Extract the [X, Y] coordinate from the center of the cell holding the provided text.  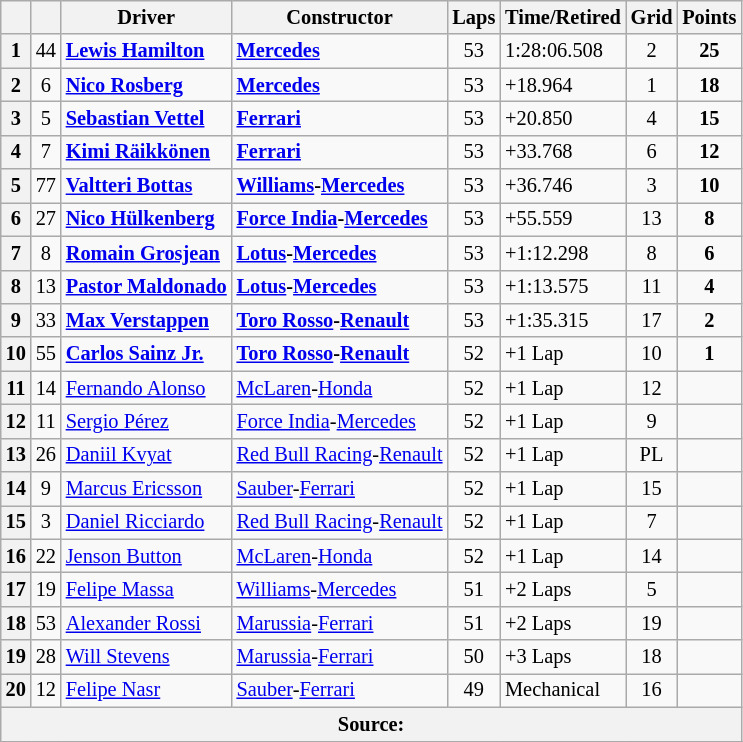
28 [46, 657]
+1:35.315 [563, 320]
Fernando Alonso [146, 388]
Time/Retired [563, 17]
Kimi Räikkönen [146, 152]
Will Stevens [146, 657]
Nico Hülkenberg [146, 219]
26 [46, 455]
+1:13.575 [563, 287]
55 [46, 354]
Constructor [340, 17]
+36.746 [563, 186]
Sebastian Vettel [146, 118]
Pastor Maldonado [146, 287]
27 [46, 219]
Sergio Pérez [146, 421]
Lewis Hamilton [146, 51]
44 [46, 51]
Alexander Rossi [146, 623]
Mechanical [563, 690]
50 [474, 657]
77 [46, 186]
Nico Rosberg [146, 85]
Points [709, 17]
Source: [372, 724]
Felipe Nasr [146, 690]
Romain Grosjean [146, 253]
22 [46, 556]
+20.850 [563, 118]
Marcus Ericsson [146, 489]
Driver [146, 17]
25 [709, 51]
PL [652, 455]
1:28:06.508 [563, 51]
+18.964 [563, 85]
Daniil Kvyat [146, 455]
Felipe Massa [146, 589]
+3 Laps [563, 657]
Jenson Button [146, 556]
Grid [652, 17]
Carlos Sainz Jr. [146, 354]
33 [46, 320]
+55.559 [563, 219]
49 [474, 690]
Valtteri Bottas [146, 186]
+1:12.298 [563, 253]
Daniel Ricciardo [146, 522]
20 [16, 690]
Max Verstappen [146, 320]
Laps [474, 17]
+33.768 [563, 152]
